Find where the given text appears and provide that cell's center as [x, y] coordinate. 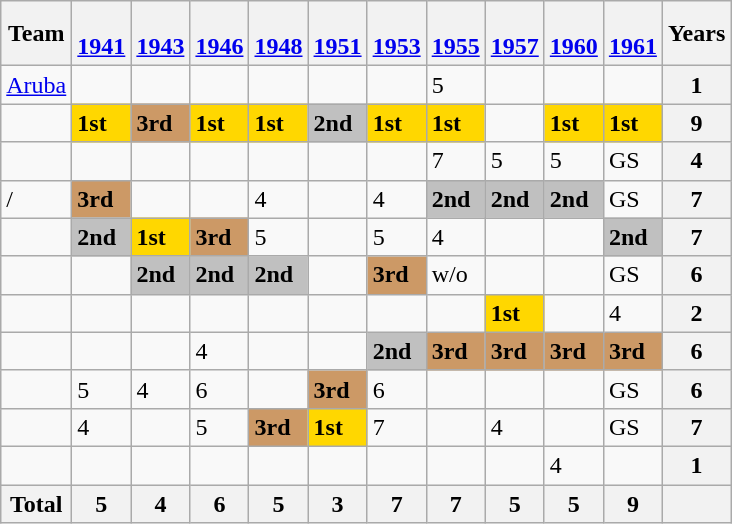
2 [696, 313]
1951 [338, 34]
1960 [574, 34]
w/o [456, 275]
Total [36, 503]
1943 [160, 34]
Team [36, 34]
3 [338, 503]
1961 [632, 34]
1953 [396, 34]
Years [696, 34]
Aruba [36, 85]
1948 [278, 34]
1941 [102, 34]
1946 [220, 34]
1955 [456, 34]
/ [36, 199]
1957 [514, 34]
